For the text-containing cell, return its midpoint in (x, y) coordinate format. 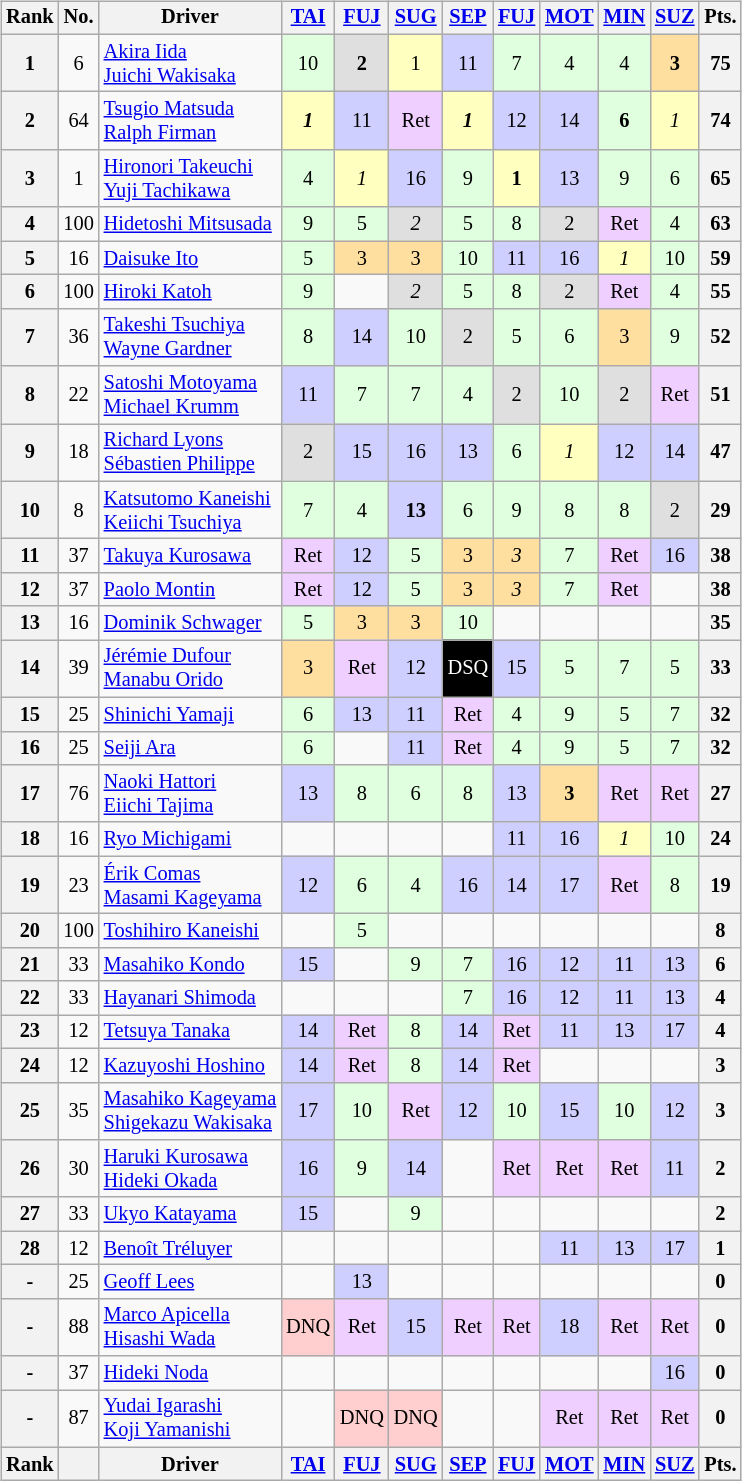
Masahiko Kageyama Shigekazu Wakisaka (190, 1111)
Seiji Ara (190, 748)
Haruki Kurosawa Hideki Okada (190, 1169)
63 (720, 224)
26 (30, 1169)
74 (720, 121)
DSQ (468, 669)
64 (79, 121)
Kazuyoshi Hoshino (190, 1065)
39 (79, 669)
Ukyo Katayama (190, 1214)
47 (720, 453)
Naoki Hattori Eiichi Tajima (190, 794)
Satoshi Motoyama Michael Krumm (190, 395)
76 (79, 794)
Paolo Montin (190, 590)
55 (720, 292)
Benoît Tréluyer (190, 1248)
Richard Lyons Sébastien Philippe (190, 453)
Takuya Kurosawa (190, 556)
Geoff Lees (190, 1282)
59 (720, 258)
29 (720, 510)
52 (720, 337)
Toshihiro Kaneishi (190, 931)
Daisuke Ito (190, 258)
87 (79, 1419)
Akira Iida Juichi Wakisaka (190, 63)
Érik Comas Masami Kageyama (190, 885)
Takeshi Tsuchiya Wayne Gardner (190, 337)
Tsugio Matsuda Ralph Firman (190, 121)
30 (79, 1169)
21 (30, 964)
Marco Apicella Hisashi Wada (190, 1327)
Hideki Noda (190, 1373)
Hidetoshi Mitsusada (190, 224)
Dominik Schwager (190, 623)
Shinichi Yamaji (190, 714)
28 (30, 1248)
Hironori Takeuchi Yuji Tachikawa (190, 179)
Katsutomo Kaneishi Keiichi Tsuchiya (190, 510)
75 (720, 63)
51 (720, 395)
Hiroki Katoh (190, 292)
Masahiko Kondo (190, 964)
88 (79, 1327)
Ryo Michigami (190, 839)
65 (720, 179)
20 (30, 931)
Tetsuya Tanaka (190, 1032)
36 (79, 337)
Hayanari Shimoda (190, 998)
Yudai Igarashi Koji Yamanishi (190, 1419)
Jérémie Dufour Manabu Orido (190, 669)
No. (79, 18)
